Find where the given text appears and provide that cell's center as [x, y] coordinate. 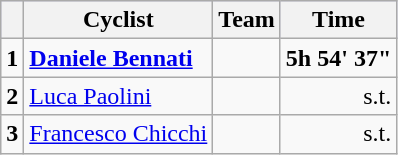
Francesco Chicchi [118, 134]
Team [247, 20]
Time [338, 20]
5h 54' 37" [338, 58]
Daniele Bennati [118, 58]
3 [12, 134]
Luca Paolini [118, 96]
Cyclist [118, 20]
2 [12, 96]
1 [12, 58]
